Determine the [X, Y] coordinate at the center of the cell enclosing the given text.  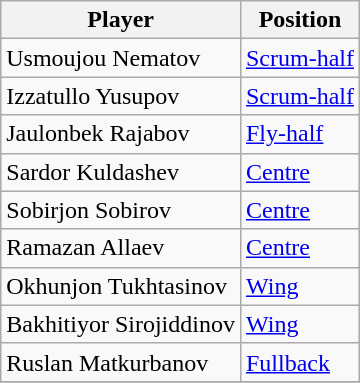
Ramazan Allaev [121, 248]
Fullback [300, 362]
Bakhitiyor Sirojiddinov [121, 324]
Position [300, 20]
Izzatullo Yusupov [121, 96]
Usmoujou Nematov [121, 58]
Okhunjon Tukhtasinov [121, 286]
Sobirjon Sobirov [121, 210]
Player [121, 20]
Jaulonbek Rajabov [121, 134]
Fly-half [300, 134]
Ruslan Matkurbanov [121, 362]
Sardor Kuldashev [121, 172]
